Capture the cell that displays the provided text and extract its [X, Y] central coordinate. 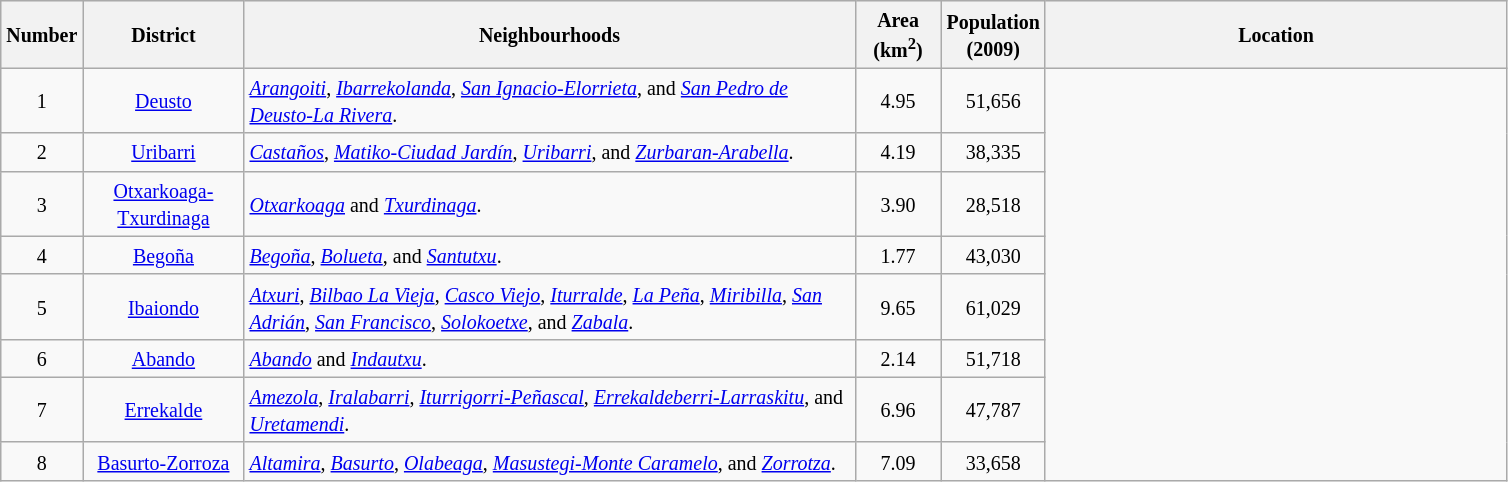
38,335 [993, 152]
5 [42, 306]
1 [42, 100]
3 [42, 204]
43,030 [993, 255]
Atxuri, Bilbao La Vieja, Casco Viejo, Iturralde, La Peña, Miribilla, San Adrián, San Francisco, Solokoetxe, and Zabala. [550, 306]
Area(km2) [898, 34]
6.96 [898, 410]
3.90 [898, 204]
Abando and Indautxu. [550, 358]
2.14 [898, 358]
6 [42, 358]
Castaños, Matiko-Ciudad Jardín, Uribarri, and Zurbaran-Arabella. [550, 152]
1.77 [898, 255]
Errekalde [164, 410]
Abando [164, 358]
Arangoiti, Ibarrekolanda, San Ignacio-Elorrieta, and San Pedro de Deusto-La Rivera. [550, 100]
8 [42, 461]
4.95 [898, 100]
Population(2009) [993, 34]
Neighbourhoods [550, 34]
7.09 [898, 461]
Number [42, 34]
4 [42, 255]
Uribarri [164, 152]
61,029 [993, 306]
Begoña, Bolueta, and Santutxu. [550, 255]
47,787 [993, 410]
Otxarkoaga and Txurdinaga. [550, 204]
Basurto-Zorroza [164, 461]
Ibaiondo [164, 306]
2 [42, 152]
District [164, 34]
51,656 [993, 100]
7 [42, 410]
Deusto [164, 100]
4.19 [898, 152]
33,658 [993, 461]
9.65 [898, 306]
Location [1276, 34]
Amezola, Iralabarri, Iturrigorri-Peñascal, Errekaldeberri-Larraskitu, and Uretamendi. [550, 410]
51,718 [993, 358]
28,518 [993, 204]
Begoña [164, 255]
Altamira, Basurto, Olabeaga, Masustegi-Monte Caramelo, and Zorrotza. [550, 461]
Otxarkoaga-Txurdinaga [164, 204]
